Return the (X, Y) coordinate for the center point of the cell that contains the specified text.  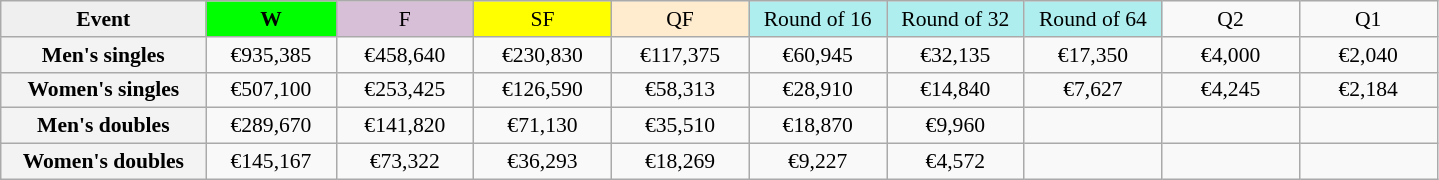
F (405, 19)
€458,640 (405, 55)
€2,184 (1368, 90)
Round of 16 (818, 19)
Q1 (1368, 19)
QF (680, 19)
€28,910 (818, 90)
€18,269 (680, 162)
Event (104, 19)
Men's singles (104, 55)
€9,960 (955, 126)
Q2 (1231, 19)
€36,293 (543, 162)
€35,510 (680, 126)
€4,572 (955, 162)
€18,870 (818, 126)
€4,245 (1231, 90)
W (271, 19)
€2,040 (1368, 55)
€253,425 (405, 90)
€230,830 (543, 55)
€60,945 (818, 55)
€117,375 (680, 55)
Men's doubles (104, 126)
€58,313 (680, 90)
€126,590 (543, 90)
€14,840 (955, 90)
€9,227 (818, 162)
€17,350 (1093, 55)
€289,670 (271, 126)
€145,167 (271, 162)
Women's doubles (104, 162)
Round of 32 (955, 19)
€4,000 (1231, 55)
€71,130 (543, 126)
€141,820 (405, 126)
Women's singles (104, 90)
€73,322 (405, 162)
€32,135 (955, 55)
SF (543, 19)
€7,627 (1093, 90)
€507,100 (271, 90)
€935,385 (271, 55)
Round of 64 (1093, 19)
